Determine the (X, Y) coordinate at the center of the cell enclosing the given text.  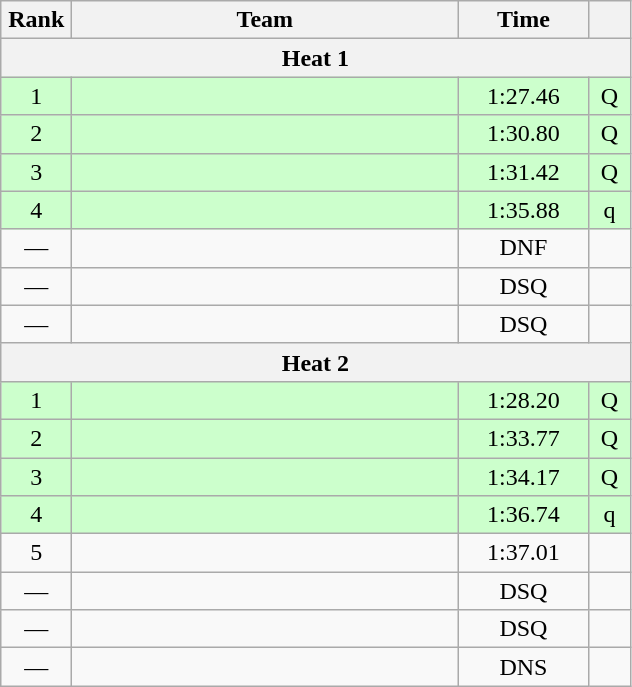
DNS (524, 667)
1:35.88 (524, 210)
Heat 1 (316, 58)
5 (36, 553)
1:36.74 (524, 515)
1:37.01 (524, 553)
DNF (524, 248)
1:31.42 (524, 172)
Team (265, 20)
Rank (36, 20)
1:34.17 (524, 477)
1:30.80 (524, 134)
Heat 2 (316, 362)
1:27.46 (524, 96)
Time (524, 20)
1:28.20 (524, 400)
1:33.77 (524, 438)
